Scan for the cell matching the given text and deliver its (x, y) coordinate at center. 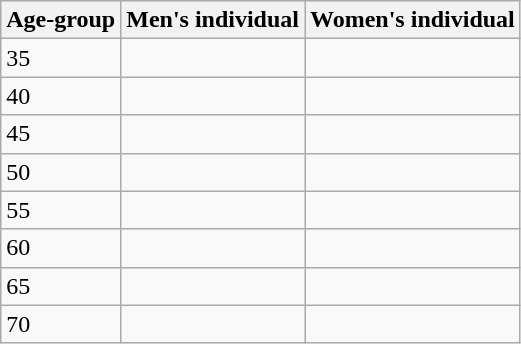
45 (61, 134)
65 (61, 286)
Women's individual (412, 20)
40 (61, 96)
Men's individual (213, 20)
60 (61, 248)
55 (61, 210)
70 (61, 324)
Age-group (61, 20)
35 (61, 58)
50 (61, 172)
